Return (X, Y) of the center of cell containing provided text 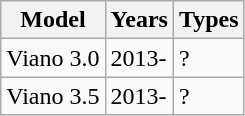
Viano 3.0 (53, 58)
Viano 3.5 (53, 96)
Types (208, 20)
Years (139, 20)
Model (53, 20)
